Find where the given text appears and provide that cell's center as [x, y] coordinate. 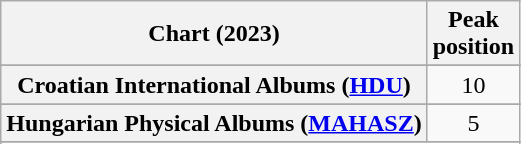
Chart (2023) [214, 34]
5 [473, 123]
Hungarian Physical Albums (MAHASZ) [214, 123]
Croatian International Albums (HDU) [214, 85]
10 [473, 85]
Peakposition [473, 34]
